Output the [x, y] coordinate of the center of the cell containing the given text.  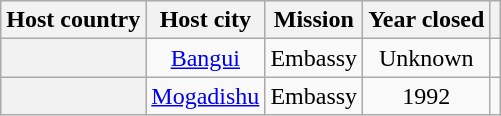
Bangui [206, 58]
Mission [314, 20]
1992 [426, 96]
Mogadishu [206, 96]
Host country [74, 20]
Year closed [426, 20]
Unknown [426, 58]
Host city [206, 20]
